Detect which cell encompasses the target text, then output its (X, Y) center coordinate. 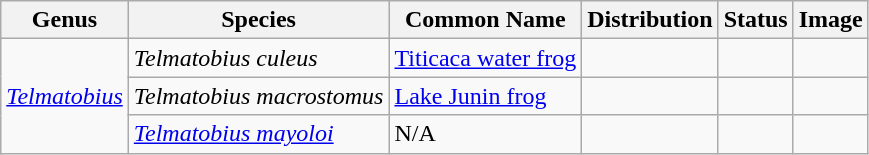
Titicaca water frog (486, 58)
Telmatobius mayoloi (258, 134)
Lake Junin frog (486, 96)
Telmatobius culeus (258, 58)
Genus (65, 20)
Status (756, 20)
Distribution (650, 20)
Common Name (486, 20)
Telmatobius macrostomus (258, 96)
Species (258, 20)
Telmatobius (65, 96)
N/A (486, 134)
Image (830, 20)
